Capture the cell that displays the provided text and extract its (X, Y) central coordinate. 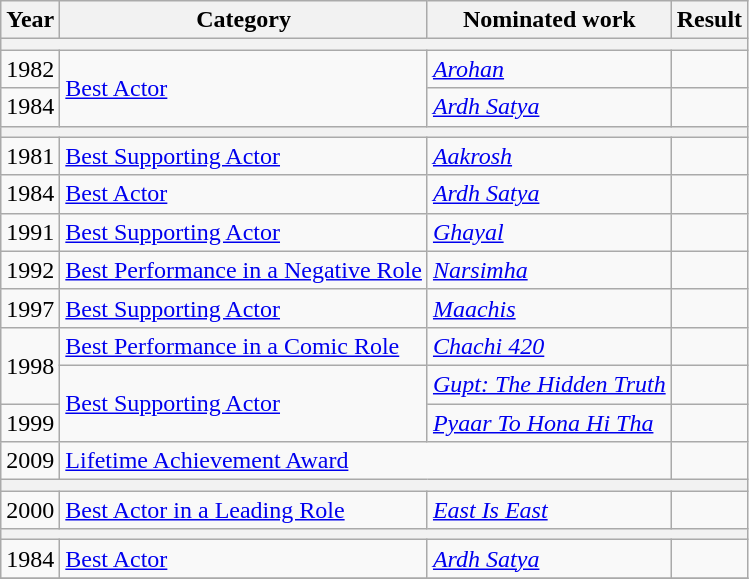
Chachi 420 (549, 346)
Nominated work (549, 20)
1982 (30, 69)
Pyaar To Hona Hi Tha (549, 423)
Best Performance in a Comic Role (244, 346)
1981 (30, 156)
Ghayal (549, 232)
2000 (30, 510)
Narsimha (549, 270)
Aakrosh (549, 156)
Arohan (549, 69)
Result (709, 20)
1991 (30, 232)
East Is East (549, 510)
Year (30, 20)
1998 (30, 365)
Category (244, 20)
Maachis (549, 308)
2009 (30, 461)
1997 (30, 308)
Best Performance in a Negative Role (244, 270)
Lifetime Achievement Award (366, 461)
Best Actor in a Leading Role (244, 510)
Gupt: The Hidden Truth (549, 384)
1992 (30, 270)
1999 (30, 423)
